Find where the given text appears and provide that cell's center as (X, Y) coordinate. 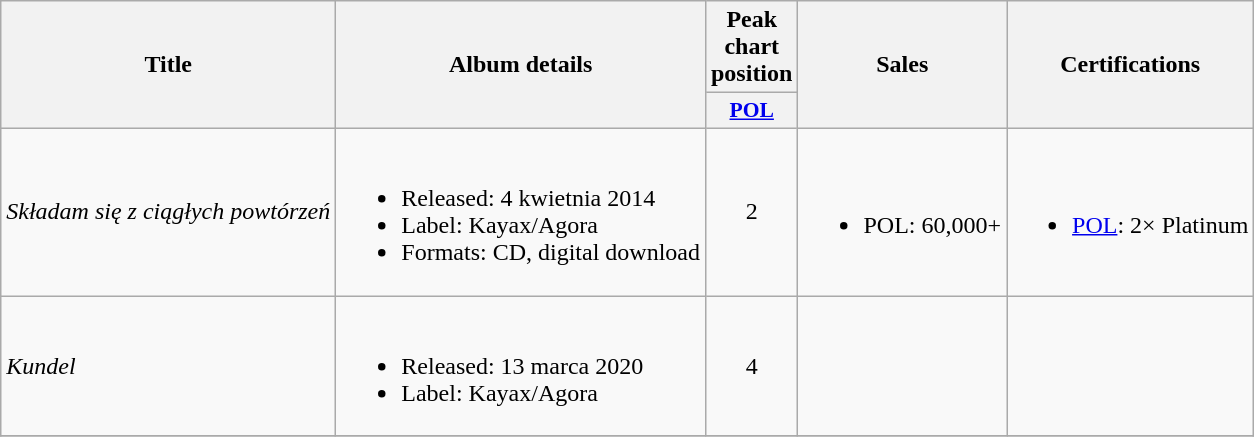
POL (751, 111)
Sales (902, 65)
Składam się z ciągłych powtórzeń (168, 212)
Released: 13 marca 2020Label: Kayax/Agora (521, 366)
Released: 4 kwietnia 2014Label: Kayax/AgoraFormats: CD, digital download (521, 212)
POL: 2× Platinum (1130, 212)
Title (168, 65)
Album details (521, 65)
4 (751, 366)
POL: 60,000+ (902, 212)
Kundel (168, 366)
Certifications (1130, 65)
Peak chart position (751, 47)
2 (751, 212)
